Detect which cell encompasses the target text, then output its [x, y] center coordinate. 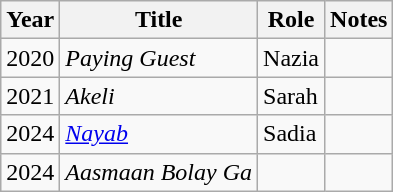
Notes [359, 20]
Role [292, 20]
Title [159, 20]
Akeli [159, 96]
2021 [30, 96]
Aasmaan Bolay Ga [159, 172]
Sarah [292, 96]
Sadia [292, 134]
Nayab [159, 134]
Paying Guest [159, 58]
2020 [30, 58]
Nazia [292, 58]
Year [30, 20]
